Return the [x, y] coordinate for the center point of the cell that contains the specified text.  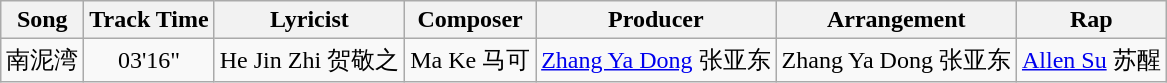
Song [42, 20]
南泥湾 [42, 60]
Composer [470, 20]
Rap [1091, 20]
Producer [656, 20]
03'16" [149, 60]
He Jin Zhi 贺敬之 [309, 60]
Track Time [149, 20]
Arrangement [896, 20]
Allen Su 苏醒 [1091, 60]
Ma Ke 马可 [470, 60]
Lyricist [309, 20]
